Scan for the cell matching the given text and deliver its [x, y] coordinate at center. 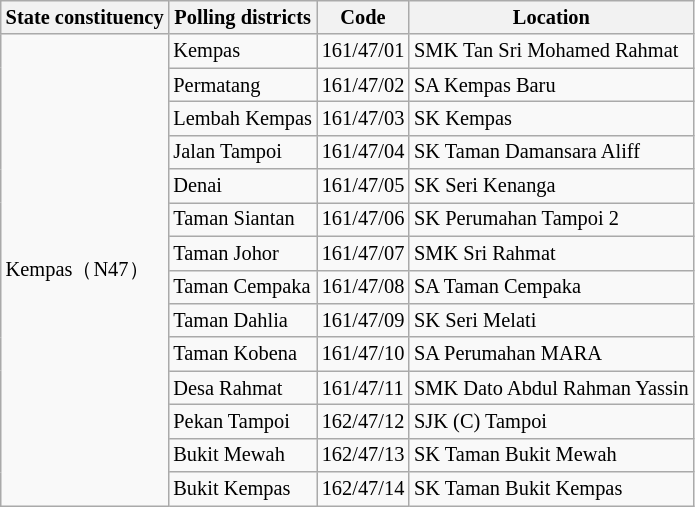
Desa Rahmat [242, 388]
State constituency [85, 17]
161/47/04 [363, 152]
162/47/12 [363, 421]
SK Kempas [551, 118]
SA Taman Cempaka [551, 287]
Kempas [242, 51]
161/47/09 [363, 320]
161/47/06 [363, 219]
Taman Johor [242, 253]
Kempas（N47） [85, 270]
Lembah Kempas [242, 118]
SA Kempas Baru [551, 85]
SJK (C) Tampoi [551, 421]
Bukit Kempas [242, 489]
SK Taman Bukit Kempas [551, 489]
SMK Sri Rahmat [551, 253]
SMK Dato Abdul Rahman Yassin [551, 388]
161/47/03 [363, 118]
SK Taman Damansara Aliff [551, 152]
Code [363, 17]
161/47/11 [363, 388]
SMK Tan Sri Mohamed Rahmat [551, 51]
161/47/07 [363, 253]
161/47/10 [363, 354]
Denai [242, 186]
161/47/01 [363, 51]
SA Perumahan MARA [551, 354]
SK Seri Melati [551, 320]
SK Taman Bukit Mewah [551, 455]
Pekan Tampoi [242, 421]
Location [551, 17]
161/47/02 [363, 85]
162/47/14 [363, 489]
162/47/13 [363, 455]
Taman Dahlia [242, 320]
Taman Kobena [242, 354]
Taman Cempaka [242, 287]
Permatang [242, 85]
Jalan Tampoi [242, 152]
SK Perumahan Tampoi 2 [551, 219]
Bukit Mewah [242, 455]
161/47/08 [363, 287]
Taman Siantan [242, 219]
161/47/05 [363, 186]
Polling districts [242, 17]
SK Seri Kenanga [551, 186]
